Determine the [x, y] coordinate at the center of the cell enclosing the given text.  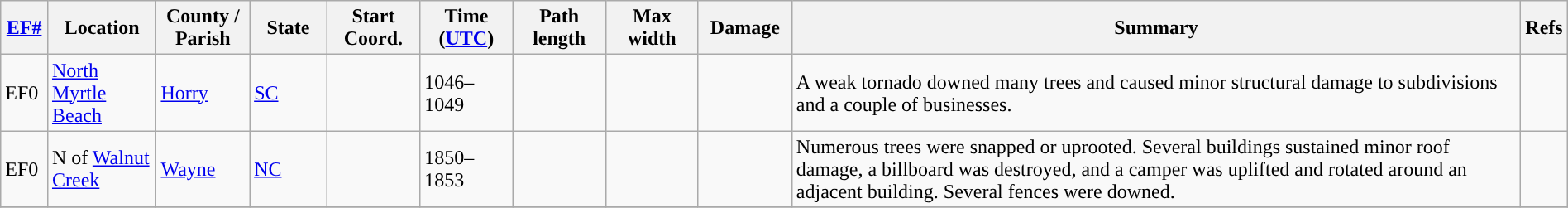
1850–1853 [466, 169]
Damage [744, 28]
Start Coord. [374, 28]
Time (UTC) [466, 28]
North Myrtle Beach [101, 93]
County / Parish [203, 28]
Location [101, 28]
Horry [203, 93]
EF# [25, 28]
N of Walnut Creek [101, 169]
NC [289, 169]
A weak tornado downed many trees and caused minor structural damage to subdivisions and a couple of businesses. [1156, 93]
Refs [1545, 28]
SC [289, 93]
Summary [1156, 28]
1046–1049 [466, 93]
Path length [559, 28]
Max width [652, 28]
Wayne [203, 169]
State [289, 28]
